Detect which cell encompasses the target text, then output its [X, Y] center coordinate. 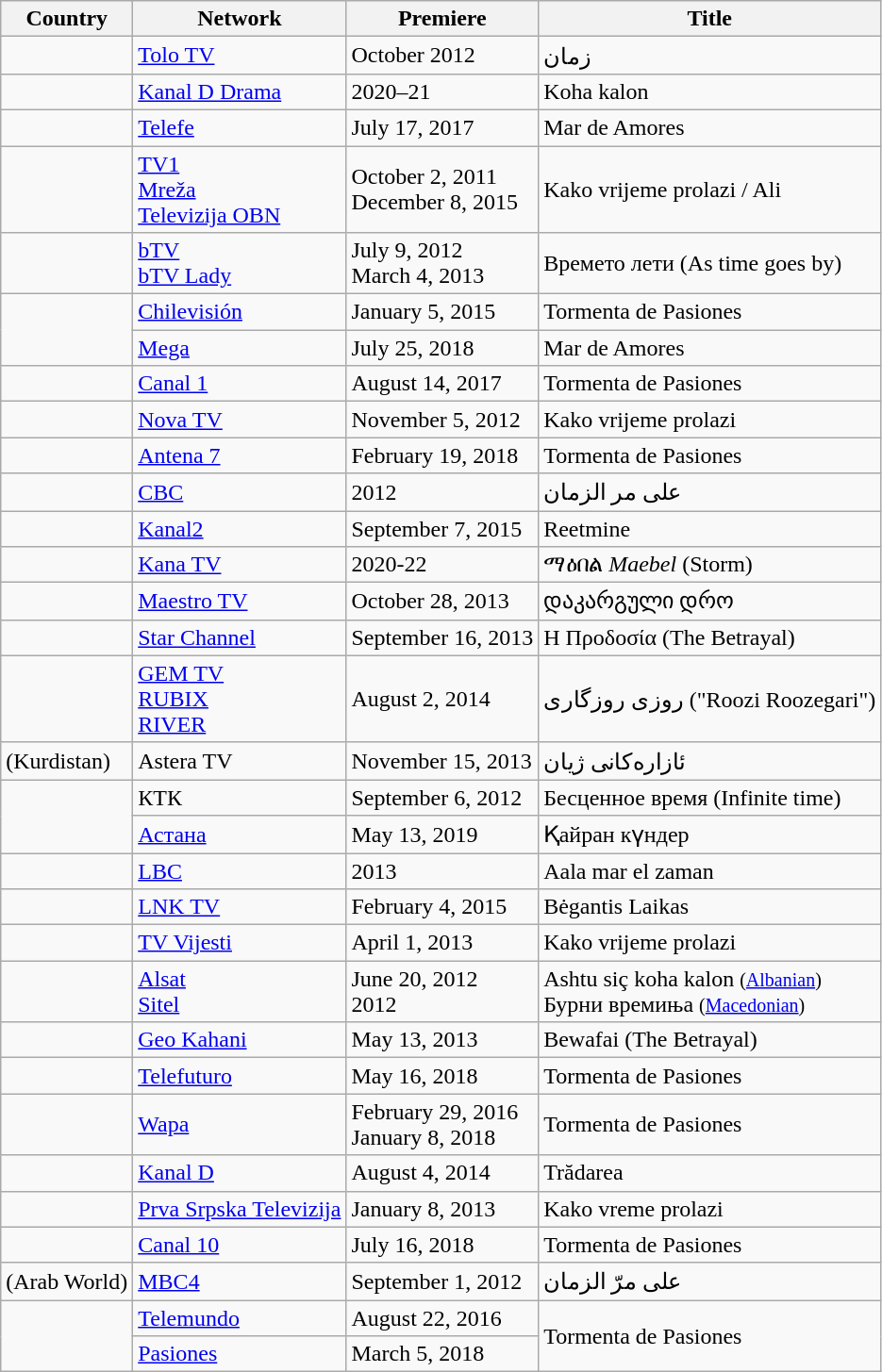
March 5, 2018 [442, 1354]
Country [67, 19]
July 17, 2017 [442, 127]
Времето лети (As time goes by) [709, 264]
Title [709, 19]
November 15, 2013 [442, 761]
November 5, 2012 [442, 420]
Canal 10 [240, 1245]
Network [240, 19]
August 2, 2014 [442, 699]
Ashtu siç koha kalon (Albanian) Бурни времиња (Macedonian) [709, 992]
Alsat Sitel [240, 992]
Астана [240, 835]
Canal 1 [240, 384]
Mega [240, 348]
Kanal2 [240, 529]
(Kurdistan) [67, 761]
Prva Srpska Televizija [240, 1209]
May 13, 2013 [442, 1040]
Kako vrijeme prolazi / Ali [709, 189]
MBC4 [240, 1281]
Kanal D Drama [240, 91]
Kanal D [240, 1173]
Nova TV [240, 420]
LNK TV [240, 907]
ئازارەكانی ژیان [709, 761]
Kako vreme prolazi [709, 1209]
August 22, 2016 [442, 1318]
على مر الزمان [709, 492]
Wapa [240, 1124]
January 5, 2015 [442, 312]
КТК [240, 798]
Trădarea [709, 1173]
February 4, 2015 [442, 907]
September 6, 2012 [442, 798]
على مرّ الزمان [709, 1281]
Bėgantis Laikas [709, 907]
TV1 Mreža Televizija OBN [240, 189]
TV Vijesti [240, 943]
CBC [240, 492]
2013 [442, 870]
September 1, 2012 [442, 1281]
October 2012 [442, 56]
2020-22 [442, 565]
Reetmine [709, 529]
Tolo TV [240, 56]
July 16, 2018 [442, 1245]
روزی روزگاری ("Roozi Roozegari") [709, 699]
Telemundo [240, 1318]
GEM TV RUBIX RIVER [240, 699]
Maestro TV [240, 602]
Geo Kahani [240, 1040]
Premiere [442, 19]
May 16, 2018 [442, 1076]
July 9, 2012 March 4, 2013 [442, 264]
June 20, 2012 2012 [442, 992]
February 29, 2016January 8, 2018 [442, 1124]
bTV bTV Lady [240, 264]
July 25, 2018 [442, 348]
August 14, 2017 [442, 384]
September 7, 2015 [442, 529]
October 28, 2013 [442, 602]
Бесценное время (Infinite time) [709, 798]
2020–21 [442, 91]
LBC [240, 870]
Pasiones [240, 1354]
Telefuturo [240, 1076]
Chilevisión [240, 312]
Koha kalon [709, 91]
Bewafai (The Betrayal) [709, 1040]
September 16, 2013 [442, 637]
Star Channel [240, 637]
January 8, 2013 [442, 1209]
ማዕበል Maebel (Storm) [709, 565]
Antena 7 [240, 455]
Telefe [240, 127]
October 2, 2011 December 8, 2015 [442, 189]
Η Προδοσία (The Betrayal) [709, 637]
April 1, 2013 [442, 943]
(Arab World) [67, 1281]
May 13, 2019 [442, 835]
August 4, 2014 [442, 1173]
2012 [442, 492]
زمان [709, 56]
დაკარგული დრო [709, 602]
Astera TV [240, 761]
February 19, 2018 [442, 455]
Aala mar el zaman [709, 870]
Kana TV [240, 565]
Қайран күндер [709, 835]
